Return (X, Y) of the center of cell containing provided text 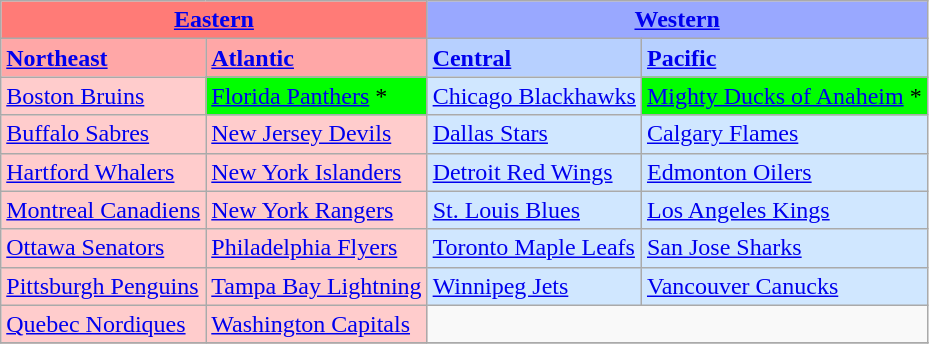
St. Louis Blues (534, 210)
Eastern (214, 20)
Western (677, 20)
Boston Bruins (104, 96)
Los Angeles Kings (784, 210)
Tampa Bay Lightning (316, 286)
Philadelphia Flyers (316, 248)
Edmonton Oilers (784, 172)
San Jose Sharks (784, 248)
Mighty Ducks of Anaheim * (784, 96)
Montreal Canadiens (104, 210)
Dallas Stars (534, 134)
Toronto Maple Leafs (534, 248)
Vancouver Canucks (784, 286)
Florida Panthers * (316, 96)
Buffalo Sabres (104, 134)
New York Islanders (316, 172)
Washington Capitals (316, 324)
Winnipeg Jets (534, 286)
Northeast (104, 58)
Quebec Nordiques (104, 324)
Detroit Red Wings (534, 172)
Pittsburgh Penguins (104, 286)
Ottawa Senators (104, 248)
Atlantic (316, 58)
New Jersey Devils (316, 134)
Chicago Blackhawks (534, 96)
Pacific (784, 58)
New York Rangers (316, 210)
Central (534, 58)
Calgary Flames (784, 134)
Hartford Whalers (104, 172)
